Output the (X, Y) coordinate of the center of the cell containing the given text.  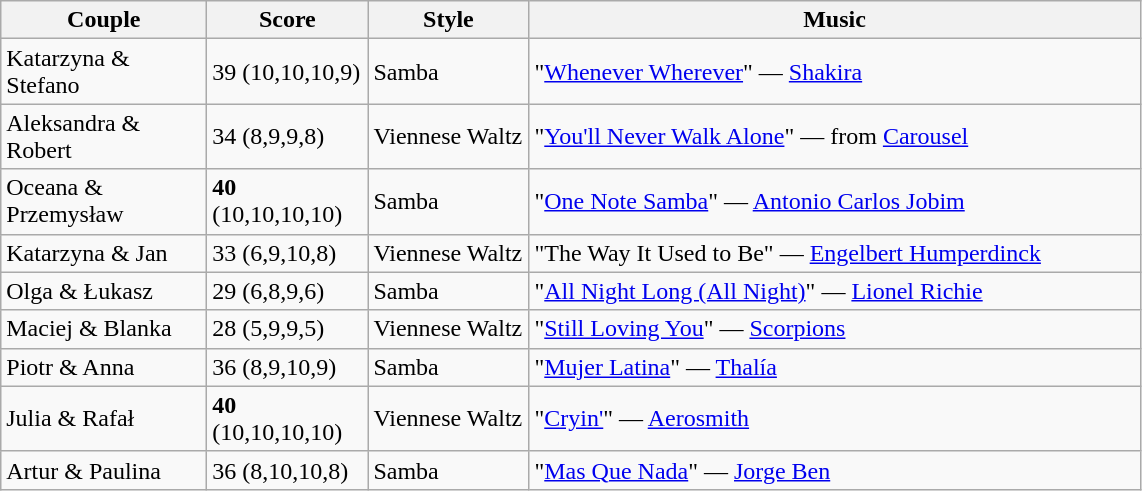
33 (6,9,10,8) (288, 253)
"Cryin'" — Aerosmith (834, 418)
"All Night Long (All Night)" — Lionel Richie (834, 291)
Katarzyna & Stefano (104, 72)
39 (10,10,10,9) (288, 72)
"Whenever Wherever" — Shakira (834, 72)
Style (448, 20)
"Mas Que Nada" — Jorge Ben (834, 470)
"Mujer Latina" — Thalía (834, 367)
Olga & Łukasz (104, 291)
36 (8,9,10,9) (288, 367)
Music (834, 20)
Couple (104, 20)
Julia & Rafał (104, 418)
Artur & Paulina (104, 470)
29 (6,8,9,6) (288, 291)
Score (288, 20)
Oceana & Przemysław (104, 202)
"One Note Samba" — Antonio Carlos Jobim (834, 202)
"The Way It Used to Be" — Engelbert Humperdinck (834, 253)
28 (5,9,9,5) (288, 329)
Maciej & Blanka (104, 329)
Aleksandra & Robert (104, 136)
Katarzyna & Jan (104, 253)
36 (8,10,10,8) (288, 470)
"You'll Never Walk Alone" — from Carousel (834, 136)
"Still Loving You" — Scorpions (834, 329)
34 (8,9,9,8) (288, 136)
Piotr & Anna (104, 367)
